Detect which cell encompasses the target text, then output its [x, y] center coordinate. 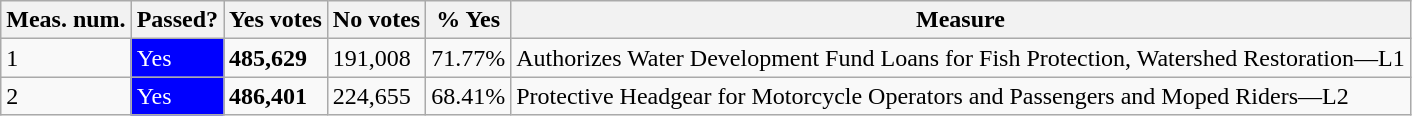
224,655 [376, 96]
Meas. num. [66, 20]
Authorizes Water Development Fund Loans for Fish Protection, Watershed Restoration—L1 [960, 58]
2 [66, 96]
486,401 [276, 96]
Passed? [177, 20]
68.41% [468, 96]
191,008 [376, 58]
No votes [376, 20]
485,629 [276, 58]
71.77% [468, 58]
Yes votes [276, 20]
Measure [960, 20]
1 [66, 58]
% Yes [468, 20]
Protective Headgear for Motorcycle Operators and Passengers and Moped Riders—L2 [960, 96]
